Capture the cell that displays the provided text and extract its (x, y) central coordinate. 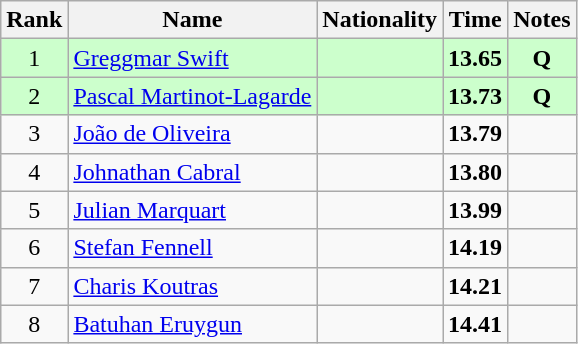
Time (476, 20)
Stefan Fennell (192, 248)
14.21 (476, 286)
Name (192, 20)
8 (34, 324)
13.73 (476, 96)
3 (34, 134)
6 (34, 248)
2 (34, 96)
13.65 (476, 58)
4 (34, 172)
Notes (542, 20)
13.99 (476, 210)
1 (34, 58)
Nationality (380, 20)
13.80 (476, 172)
14.19 (476, 248)
Batuhan Eruygun (192, 324)
5 (34, 210)
Greggmar Swift (192, 58)
Johnathan Cabral (192, 172)
Charis Koutras (192, 286)
14.41 (476, 324)
13.79 (476, 134)
7 (34, 286)
João de Oliveira (192, 134)
Julian Marquart (192, 210)
Pascal Martinot-Lagarde (192, 96)
Rank (34, 20)
